Output the (X, Y) coordinate of the center of the cell containing the given text.  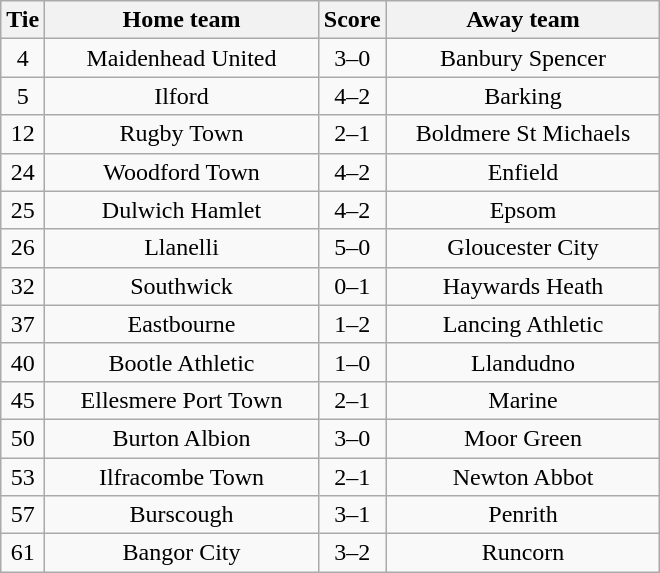
Llanelli (182, 248)
Moor Green (523, 438)
Runcorn (523, 553)
Eastbourne (182, 324)
Gloucester City (523, 248)
Llandudno (523, 362)
26 (23, 248)
Score (352, 20)
Haywards Heath (523, 286)
Away team (523, 20)
4 (23, 58)
Southwick (182, 286)
24 (23, 172)
Newton Abbot (523, 477)
Penrith (523, 515)
1–2 (352, 324)
25 (23, 210)
Tie (23, 20)
53 (23, 477)
Boldmere St Michaels (523, 134)
Bootle Athletic (182, 362)
45 (23, 400)
Burscough (182, 515)
5 (23, 96)
Ellesmere Port Town (182, 400)
12 (23, 134)
Marine (523, 400)
Woodford Town (182, 172)
Dulwich Hamlet (182, 210)
Home team (182, 20)
Barking (523, 96)
40 (23, 362)
50 (23, 438)
Ilford (182, 96)
Epsom (523, 210)
61 (23, 553)
3–2 (352, 553)
Lancing Athletic (523, 324)
Banbury Spencer (523, 58)
Bangor City (182, 553)
Rugby Town (182, 134)
32 (23, 286)
3–1 (352, 515)
Ilfracombe Town (182, 477)
5–0 (352, 248)
1–0 (352, 362)
37 (23, 324)
Maidenhead United (182, 58)
0–1 (352, 286)
Burton Albion (182, 438)
57 (23, 515)
Enfield (523, 172)
